Detect which cell encompasses the target text, then output its [x, y] center coordinate. 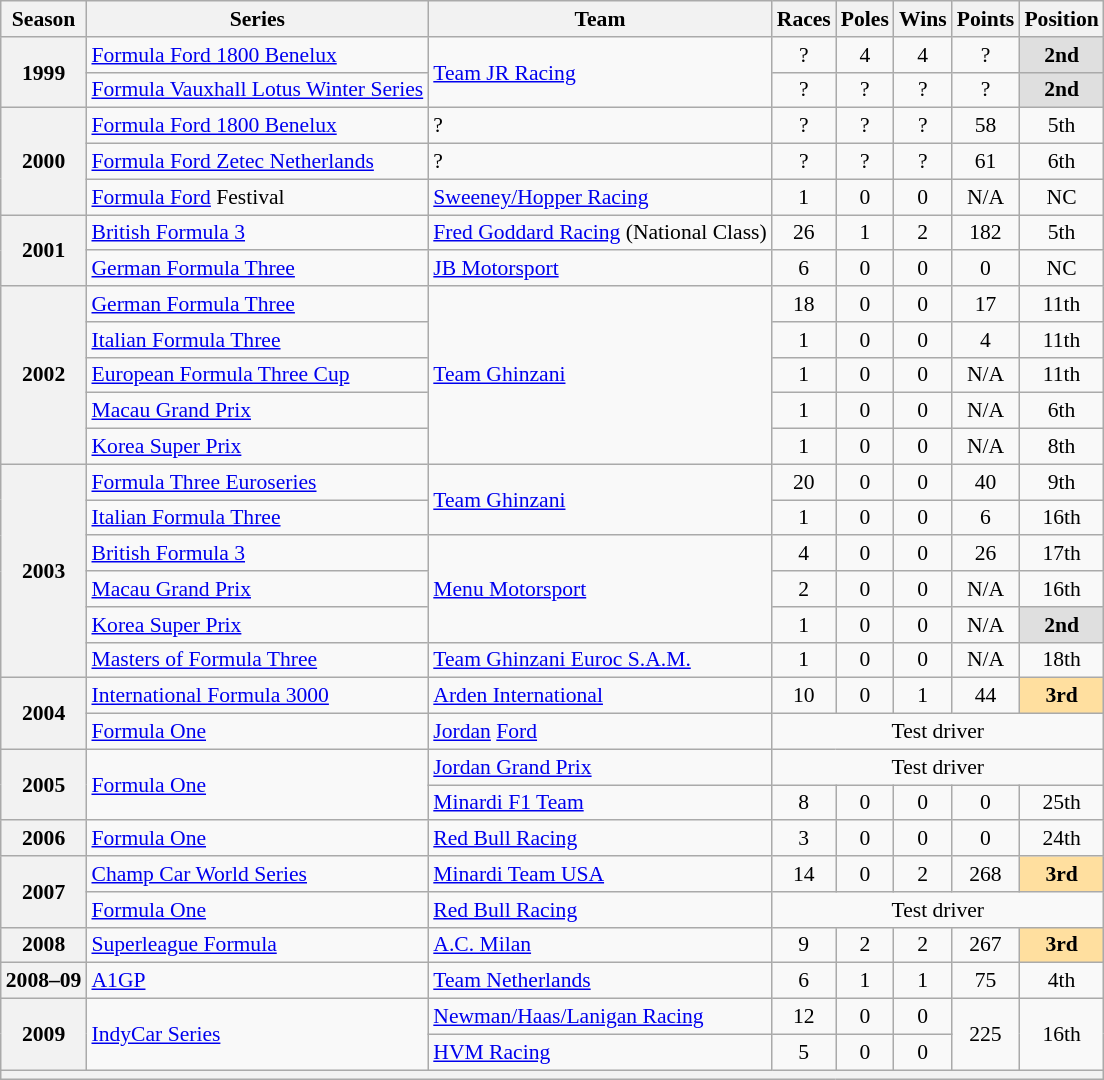
Position [1061, 19]
Poles [865, 19]
A.C. Milan [600, 945]
8 [804, 803]
24th [1061, 839]
58 [986, 126]
Formula Ford Zetec Netherlands [257, 162]
Team Netherlands [600, 981]
Team [600, 19]
Minardi F1 Team [600, 803]
A1GP [257, 981]
2009 [44, 1034]
JB Motorsport [600, 269]
5 [804, 1052]
2004 [44, 714]
2001 [44, 250]
Series [257, 19]
Races [804, 19]
2003 [44, 571]
17 [986, 304]
2008 [44, 945]
Team JR Racing [600, 72]
2002 [44, 375]
9th [1061, 482]
Champ Car World Series [257, 874]
International Formula 3000 [257, 696]
Masters of Formula Three [257, 660]
40 [986, 482]
Menu Motorsport [600, 590]
20 [804, 482]
10 [804, 696]
Superleague Formula [257, 945]
Fred Goddard Racing (National Class) [600, 233]
25th [1061, 803]
225 [986, 1034]
4th [1061, 981]
75 [986, 981]
14 [804, 874]
Points [986, 19]
61 [986, 162]
Newman/Haas/Lanigan Racing [600, 1017]
3 [804, 839]
267 [986, 945]
18 [804, 304]
Team Ghinzani Euroc S.A.M. [600, 660]
44 [986, 696]
Jordan Grand Prix [600, 767]
European Formula Three Cup [257, 375]
Jordan Ford [600, 732]
9 [804, 945]
Minardi Team USA [600, 874]
2007 [44, 892]
HVM Racing [600, 1052]
182 [986, 233]
2008–09 [44, 981]
8th [1061, 447]
17th [1061, 554]
Wins [923, 19]
Season [44, 19]
18th [1061, 660]
IndyCar Series [257, 1034]
2006 [44, 839]
1999 [44, 72]
Sweeney/Hopper Racing [600, 197]
Arden International [600, 696]
2000 [44, 162]
2005 [44, 784]
Formula Three Euroseries [257, 482]
12 [804, 1017]
Formula Ford Festival [257, 197]
Formula Vauxhall Lotus Winter Series [257, 90]
268 [986, 874]
